Extract the (X, Y) coordinate from the center of the cell holding the provided text.  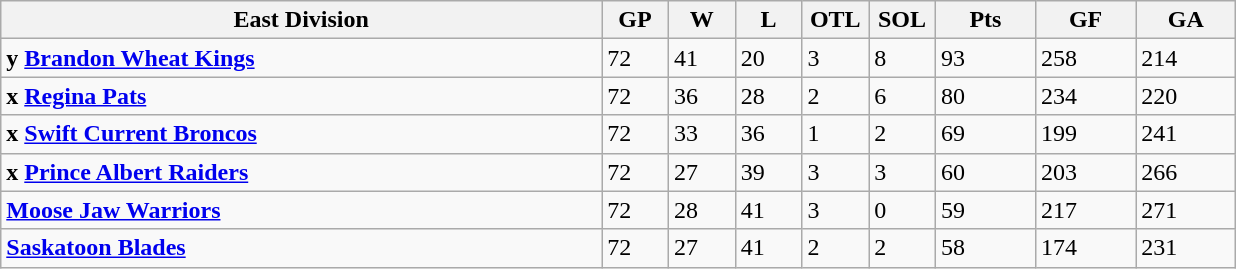
271 (1186, 210)
33 (702, 134)
58 (985, 248)
SOL (902, 20)
203 (1086, 172)
214 (1186, 58)
220 (1186, 96)
60 (985, 172)
x Prince Albert Raiders (302, 172)
W (702, 20)
East Division (302, 20)
241 (1186, 134)
39 (768, 172)
0 (902, 210)
93 (985, 58)
x Regina Pats (302, 96)
199 (1086, 134)
GF (1086, 20)
231 (1186, 248)
80 (985, 96)
174 (1086, 248)
Moose Jaw Warriors (302, 210)
217 (1086, 210)
x Swift Current Broncos (302, 134)
258 (1086, 58)
Saskatoon Blades (302, 248)
y Brandon Wheat Kings (302, 58)
8 (902, 58)
GA (1186, 20)
69 (985, 134)
GP (636, 20)
L (768, 20)
OTL (836, 20)
6 (902, 96)
59 (985, 210)
266 (1186, 172)
234 (1086, 96)
1 (836, 134)
Pts (985, 20)
20 (768, 58)
